Extract the [x, y] coordinate from the center of the cell holding the provided text.  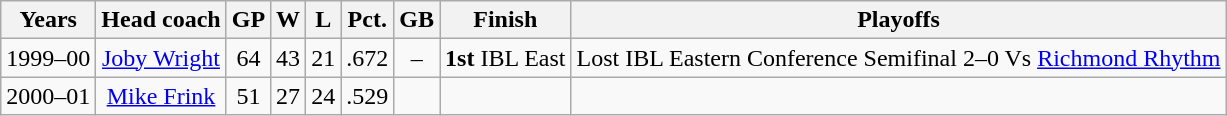
27 [288, 96]
43 [288, 58]
21 [324, 58]
Playoffs [898, 20]
24 [324, 96]
L [324, 20]
Lost IBL Eastern Conference Semifinal 2–0 Vs Richmond Rhythm [898, 58]
Years [48, 20]
.529 [368, 96]
Joby Wright [161, 58]
2000–01 [48, 96]
GB [417, 20]
W [288, 20]
– [417, 58]
Pct. [368, 20]
.672 [368, 58]
Mike Frink [161, 96]
GP [248, 20]
Head coach [161, 20]
64 [248, 58]
1st IBL East [506, 58]
51 [248, 96]
1999–00 [48, 58]
Finish [506, 20]
